For the text-containing cell, return its midpoint in (x, y) coordinate format. 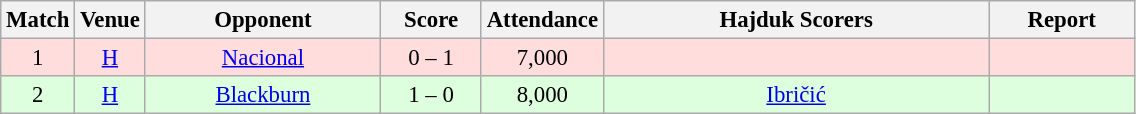
8,000 (542, 95)
Attendance (542, 20)
0 – 1 (432, 58)
7,000 (542, 58)
Report (1062, 20)
2 (38, 95)
Match (38, 20)
Score (432, 20)
Opponent (263, 20)
1 (38, 58)
1 – 0 (432, 95)
Blackburn (263, 95)
Nacional (263, 58)
Hajduk Scorers (796, 20)
Ibričić (796, 95)
Venue (110, 20)
